Return (x, y) of the center of cell containing provided text 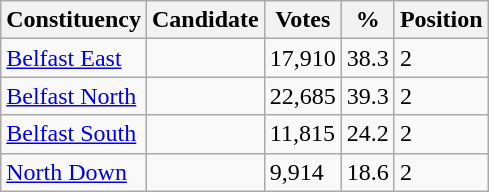
38.3 (368, 58)
Belfast North (74, 96)
39.3 (368, 96)
North Down (74, 172)
Belfast South (74, 134)
Belfast East (74, 58)
% (368, 20)
11,815 (302, 134)
Candidate (205, 20)
17,910 (302, 58)
22,685 (302, 96)
Votes (302, 20)
18.6 (368, 172)
Position (441, 20)
24.2 (368, 134)
9,914 (302, 172)
Constituency (74, 20)
